For the text-containing cell, return its midpoint in [x, y] coordinate format. 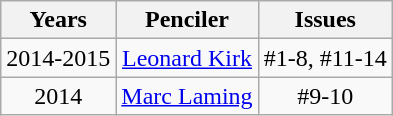
Leonard Kirk [187, 58]
2014-2015 [58, 58]
2014 [58, 96]
Issues [325, 20]
#9-10 [325, 96]
Years [58, 20]
#1-8, #11-14 [325, 58]
Marc Laming [187, 96]
Penciler [187, 20]
